For the text-containing cell, return its midpoint in (X, Y) coordinate format. 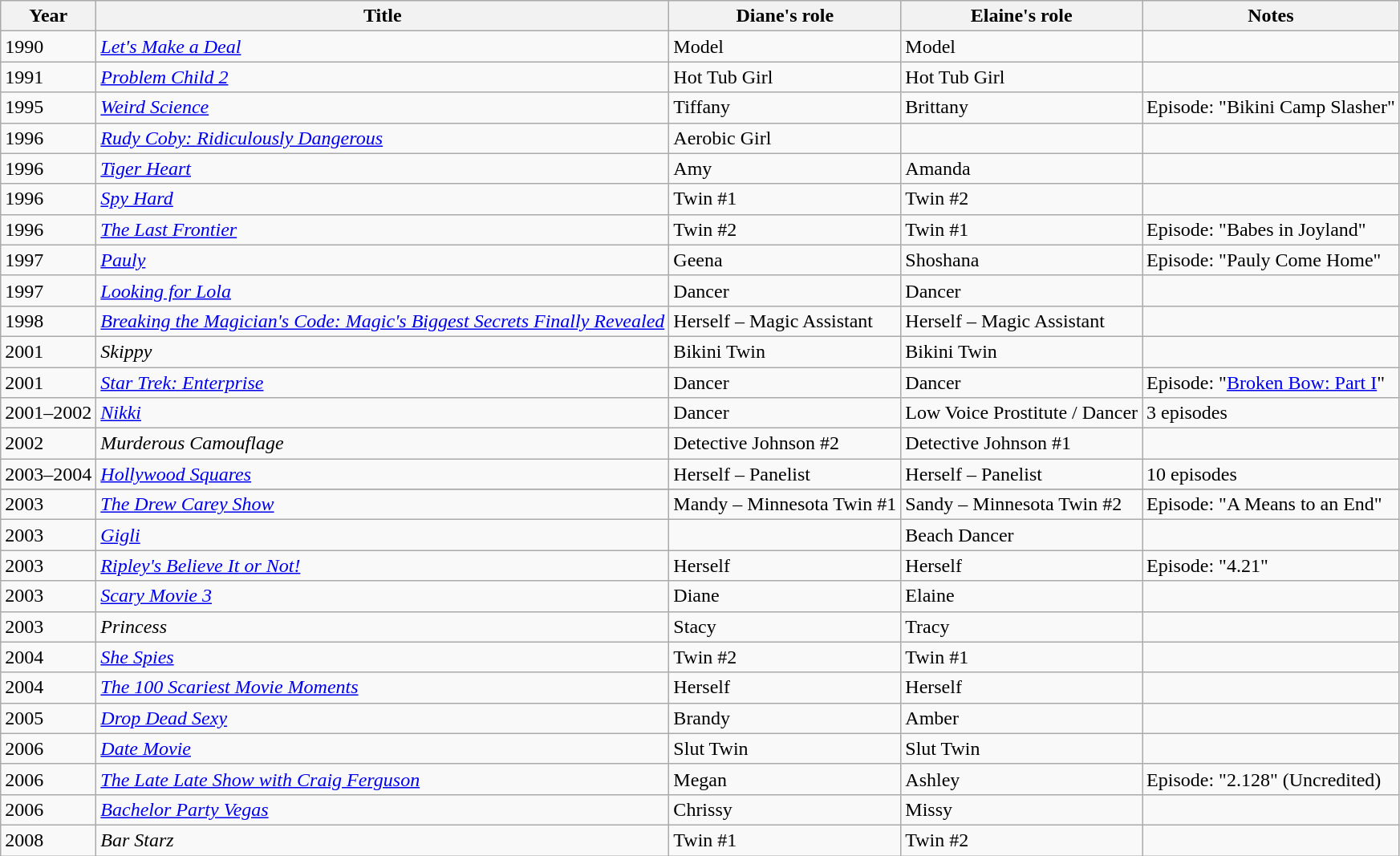
Gigli (383, 535)
Amber (1022, 718)
Brittany (1022, 108)
Scary Movie 3 (383, 596)
Hollywood Squares (383, 474)
Ripley's Believe It or Not! (383, 566)
Bachelor Party Vegas (383, 809)
Episode: "Bikini Camp Slasher" (1271, 108)
Amanda (1022, 168)
Amy (785, 168)
Notes (1271, 16)
1991 (48, 77)
Nikki (383, 413)
Diane (785, 596)
Beach Dancer (1022, 535)
1998 (48, 321)
Episode: "Babes in Joyland" (1271, 229)
Elaine (1022, 596)
2005 (48, 718)
1995 (48, 108)
Stacy (785, 627)
Shoshana (1022, 260)
3 episodes (1271, 413)
Detective Johnson #2 (785, 444)
Chrissy (785, 809)
2001–2002 (48, 413)
Sandy – Minnesota Twin #2 (1022, 505)
The Late Late Show with Craig Ferguson (383, 779)
Title (383, 16)
Looking for Lola (383, 290)
The Last Frontier (383, 229)
Weird Science (383, 108)
10 episodes (1271, 474)
Problem Child 2 (383, 77)
Aerobic Girl (785, 138)
Murderous Camouflage (383, 444)
2002 (48, 444)
The 100 Scariest Movie Moments (383, 688)
Bar Starz (383, 840)
The Drew Carey Show (383, 505)
Detective Johnson #1 (1022, 444)
Geena (785, 260)
She Spies (383, 657)
Episode: "4.21" (1271, 566)
Tracy (1022, 627)
Tiffany (785, 108)
Star Trek: Enterprise (383, 383)
2008 (48, 840)
Princess (383, 627)
Breaking the Magician's Code: Magic's Biggest Secrets Finally Revealed (383, 321)
Mandy – Minnesota Twin #1 (785, 505)
Episode: "A Means to an End" (1271, 505)
Date Movie (383, 748)
Let's Make a Deal (383, 47)
Megan (785, 779)
Low Voice Prostitute / Dancer (1022, 413)
Rudy Coby: Ridiculously Dangerous (383, 138)
Tiger Heart (383, 168)
Skippy (383, 351)
Drop Dead Sexy (383, 718)
Spy Hard (383, 199)
Pauly (383, 260)
Diane's role (785, 16)
Brandy (785, 718)
Year (48, 16)
1990 (48, 47)
Episode: "2.128" (Uncredited) (1271, 779)
Episode: "Pauly Come Home" (1271, 260)
Missy (1022, 809)
Episode: "Broken Bow: Part I" (1271, 383)
Elaine's role (1022, 16)
2003–2004 (48, 474)
Ashley (1022, 779)
